Return the [X, Y] coordinate for the center point of the cell that contains the specified text.  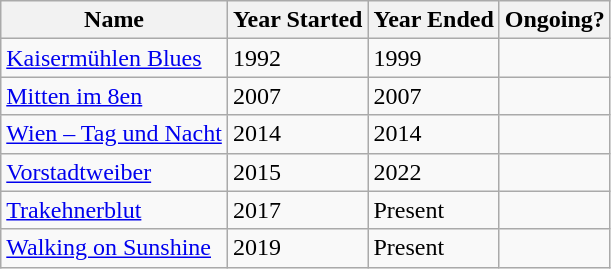
2019 [298, 248]
Name [114, 20]
1992 [298, 58]
2017 [298, 210]
Vorstadtweiber [114, 172]
2015 [298, 172]
Mitten im 8en [114, 96]
Ongoing? [554, 20]
2022 [434, 172]
Trakehnerblut [114, 210]
1999 [434, 58]
Wien – Tag und Nacht [114, 134]
Year Started [298, 20]
Kaisermühlen Blues [114, 58]
Walking on Sunshine [114, 248]
Year Ended [434, 20]
